For the text-containing cell, return its midpoint in (X, Y) coordinate format. 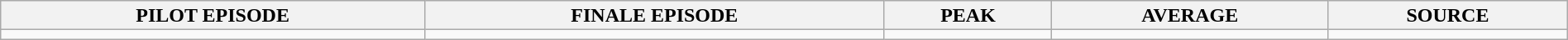
SOURCE (1448, 15)
AVERAGE (1190, 15)
FINALE EPISODE (655, 15)
PEAK (968, 15)
PILOT EPISODE (213, 15)
